Find where the given text appears and provide that cell's center as [x, y] coordinate. 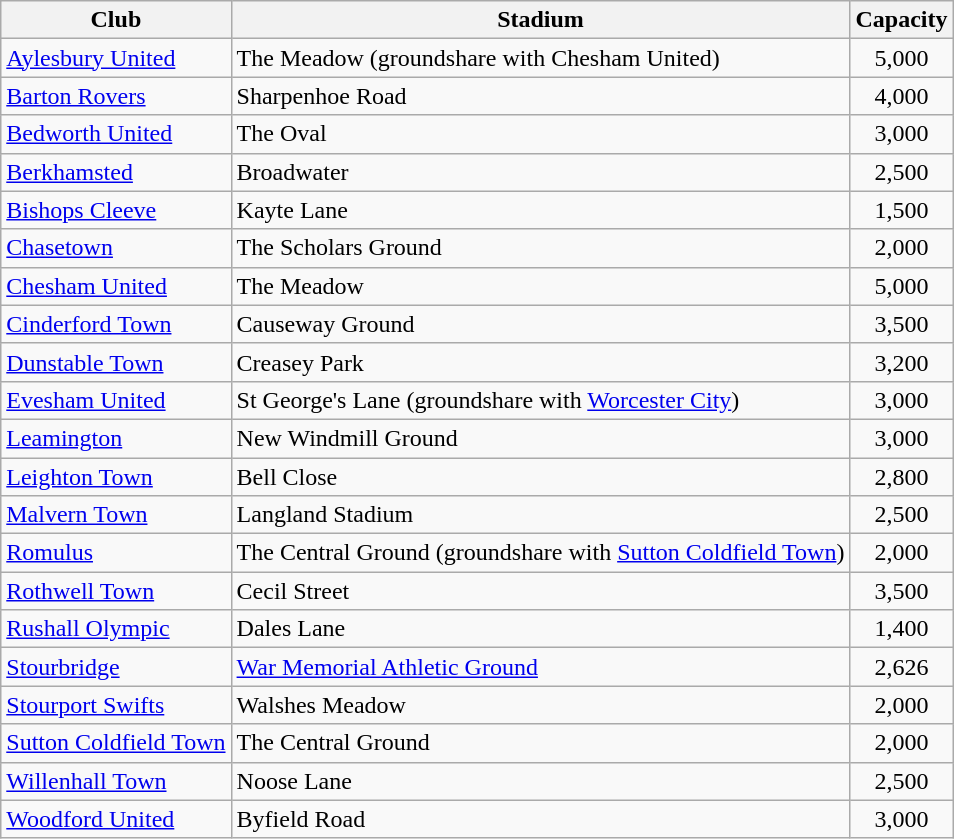
Rushall Olympic [116, 629]
The Central Ground [540, 743]
Romulus [116, 553]
2,626 [902, 667]
Walshes Meadow [540, 705]
1,500 [902, 210]
Club [116, 20]
1,400 [902, 629]
4,000 [902, 96]
Bishops Cleeve [116, 210]
Creasey Park [540, 362]
The Meadow [540, 286]
Sutton Coldfield Town [116, 743]
Bedworth United [116, 134]
Stadium [540, 20]
Leighton Town [116, 477]
Malvern Town [116, 515]
Stourport Swifts [116, 705]
Cinderford Town [116, 324]
Evesham United [116, 400]
Chasetown [116, 248]
3,200 [902, 362]
Langland Stadium [540, 515]
Aylesbury United [116, 58]
Bell Close [540, 477]
Broadwater [540, 172]
Kayte Lane [540, 210]
Causeway Ground [540, 324]
Chesham United [116, 286]
St George's Lane (groundshare with Worcester City) [540, 400]
The Scholars Ground [540, 248]
Willenhall Town [116, 781]
New Windmill Ground [540, 438]
Woodford United [116, 819]
Stourbridge [116, 667]
Cecil Street [540, 591]
The Meadow (groundshare with Chesham United) [540, 58]
Noose Lane [540, 781]
Dales Lane [540, 629]
Byfield Road [540, 819]
Rothwell Town [116, 591]
The Oval [540, 134]
2,800 [902, 477]
Berkhamsted [116, 172]
Dunstable Town [116, 362]
War Memorial Athletic Ground [540, 667]
The Central Ground (groundshare with Sutton Coldfield Town) [540, 553]
Leamington [116, 438]
Sharpenhoe Road [540, 96]
Capacity [902, 20]
Barton Rovers [116, 96]
